Extract the [X, Y] coordinate from the center of the cell holding the provided text.  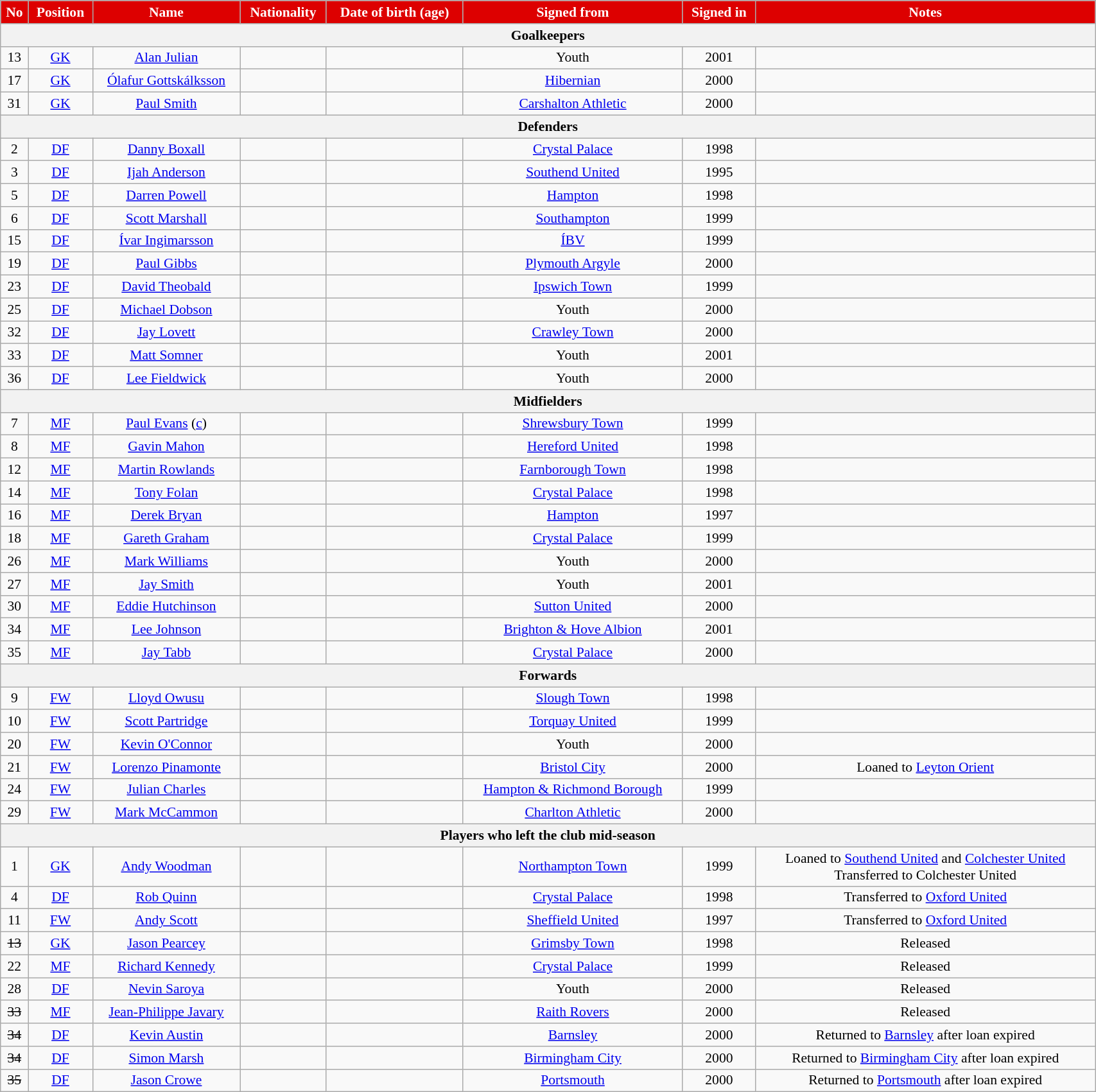
Shrewsbury Town [573, 424]
Notes [926, 12]
6 [14, 218]
Birmingham City [573, 1058]
Paul Gibbs [166, 264]
Lee Johnson [166, 630]
Mark McCammon [166, 813]
18 [14, 539]
Jay Smith [166, 584]
32 [14, 333]
Eddie Hutchinson [166, 607]
Julian Charles [166, 790]
23 [14, 287]
Ipswich Town [573, 287]
Returned to Barnsley after loan expired [926, 1035]
20 [14, 744]
30 [14, 607]
Jay Tabb [166, 653]
21 [14, 767]
Sheffield United [573, 921]
Paul Evans (c) [166, 424]
Portsmouth [573, 1080]
Carshalton Athletic [573, 104]
Ólafur Gottskálksson [166, 81]
Martin Rowlands [166, 470]
Midfielders [548, 401]
29 [14, 813]
2 [14, 150]
Kevin Austin [166, 1035]
Nationality [283, 12]
David Theobald [166, 287]
10 [14, 722]
Southend United [573, 173]
Torquay United [573, 722]
Jean-Philippe Javary [166, 1012]
24 [14, 790]
Derek Bryan [166, 516]
31 [14, 104]
Jason Crowe [166, 1080]
Loaned to Leyton Orient [926, 767]
Hereford United [573, 447]
Loaned to Southend United and Colchester UnitedTransferred to Colchester United [926, 867]
Crawley Town [573, 333]
Hampton & Richmond Borough [573, 790]
9 [14, 698]
Returned to Birmingham City after loan expired [926, 1058]
Returned to Portsmouth after loan expired [926, 1080]
Andy Scott [166, 921]
25 [14, 309]
Forwards [548, 675]
12 [14, 470]
Andy Woodman [166, 867]
Northampton Town [573, 867]
Rob Quinn [166, 897]
Jay Lovett [166, 333]
Richard Kennedy [166, 966]
Ijah Anderson [166, 173]
Paul Smith [166, 104]
15 [14, 241]
Grimsby Town [573, 944]
14 [14, 492]
1 [14, 867]
Scott Marshall [166, 218]
Slough Town [573, 698]
Charlton Athletic [573, 813]
11 [14, 921]
Lee Fieldwick [166, 378]
Position [60, 12]
Kevin O'Connor [166, 744]
Gareth Graham [166, 539]
36 [14, 378]
Ívar Ingimarsson [166, 241]
1995 [719, 173]
Bristol City [573, 767]
Plymouth Argyle [573, 264]
Lloyd Owusu [166, 698]
Signed in [719, 12]
Jason Pearcey [166, 944]
4 [14, 897]
Matt Somner [166, 356]
Hibernian [573, 81]
Gavin Mahon [166, 447]
Darren Powell [166, 195]
Date of birth (age) [394, 12]
17 [14, 81]
5 [14, 195]
27 [14, 584]
Simon Marsh [166, 1058]
28 [14, 989]
Defenders [548, 126]
Signed from [573, 12]
Barnsley [573, 1035]
22 [14, 966]
Players who left the club mid-season [548, 836]
Lorenzo Pinamonte [166, 767]
Southampton [573, 218]
Sutton United [573, 607]
Goalkeepers [548, 35]
Michael Dobson [166, 309]
Name [166, 12]
16 [14, 516]
26 [14, 561]
3 [14, 173]
Mark Williams [166, 561]
Scott Partridge [166, 722]
Tony Folan [166, 492]
8 [14, 447]
No [14, 12]
Nevin Saroya [166, 989]
Raith Rovers [573, 1012]
Brighton & Hove Albion [573, 630]
Alan Julian [166, 58]
19 [14, 264]
Danny Boxall [166, 150]
7 [14, 424]
Farnborough Town [573, 470]
ÍBV [573, 241]
